Locate the cell with the specified text and output its [X, Y] center coordinate. 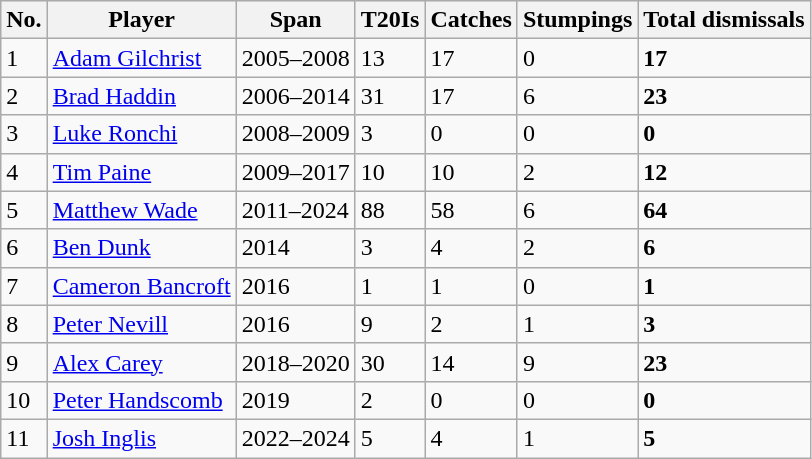
2009–2017 [296, 172]
No. [24, 20]
2005–2008 [296, 58]
2014 [296, 248]
2018–2020 [296, 362]
7 [24, 286]
Catches [471, 20]
2006–2014 [296, 96]
58 [471, 210]
Alex Carey [142, 362]
2011–2024 [296, 210]
Brad Haddin [142, 96]
Total dismissals [724, 20]
Stumpings [577, 20]
Peter Nevill [142, 324]
12 [724, 172]
Ben Dunk [142, 248]
2019 [296, 400]
11 [24, 438]
13 [390, 58]
T20Is [390, 20]
Matthew Wade [142, 210]
Cameron Bancroft [142, 286]
30 [390, 362]
Josh Inglis [142, 438]
88 [390, 210]
14 [471, 362]
Tim Paine [142, 172]
8 [24, 324]
64 [724, 210]
Luke Ronchi [142, 134]
2008–2009 [296, 134]
Peter Handscomb [142, 400]
Span [296, 20]
31 [390, 96]
2022–2024 [296, 438]
Adam Gilchrist [142, 58]
Player [142, 20]
